Return the (X, Y) coordinate for the center point of the cell that contains the specified text.  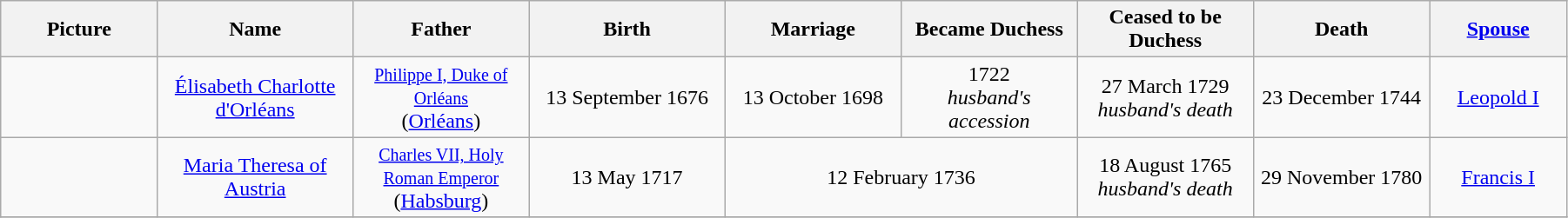
Marriage (813, 30)
29 November 1780 (1341, 177)
18 August 1765husband's death (1165, 177)
Spouse (1498, 30)
13 May 1717 (627, 177)
Father (441, 30)
Name (256, 30)
Picture (79, 30)
12 February 1736 (901, 177)
Death (1341, 30)
Ceased to be Duchess (1165, 30)
Birth (627, 30)
1722husband's accession (989, 97)
27 March 1729husband's death (1165, 97)
Philippe I, Duke of Orléans(Orléans) (441, 97)
Became Duchess (989, 30)
23 December 1744 (1341, 97)
Leopold I (1498, 97)
Charles VII, Holy Roman Emperor (Habsburg) (441, 177)
13 October 1698 (813, 97)
Maria Theresa of Austria (256, 177)
13 September 1676 (627, 97)
Francis I (1498, 177)
Élisabeth Charlotte d'Orléans (256, 97)
